For the text-containing cell, return its midpoint in (x, y) coordinate format. 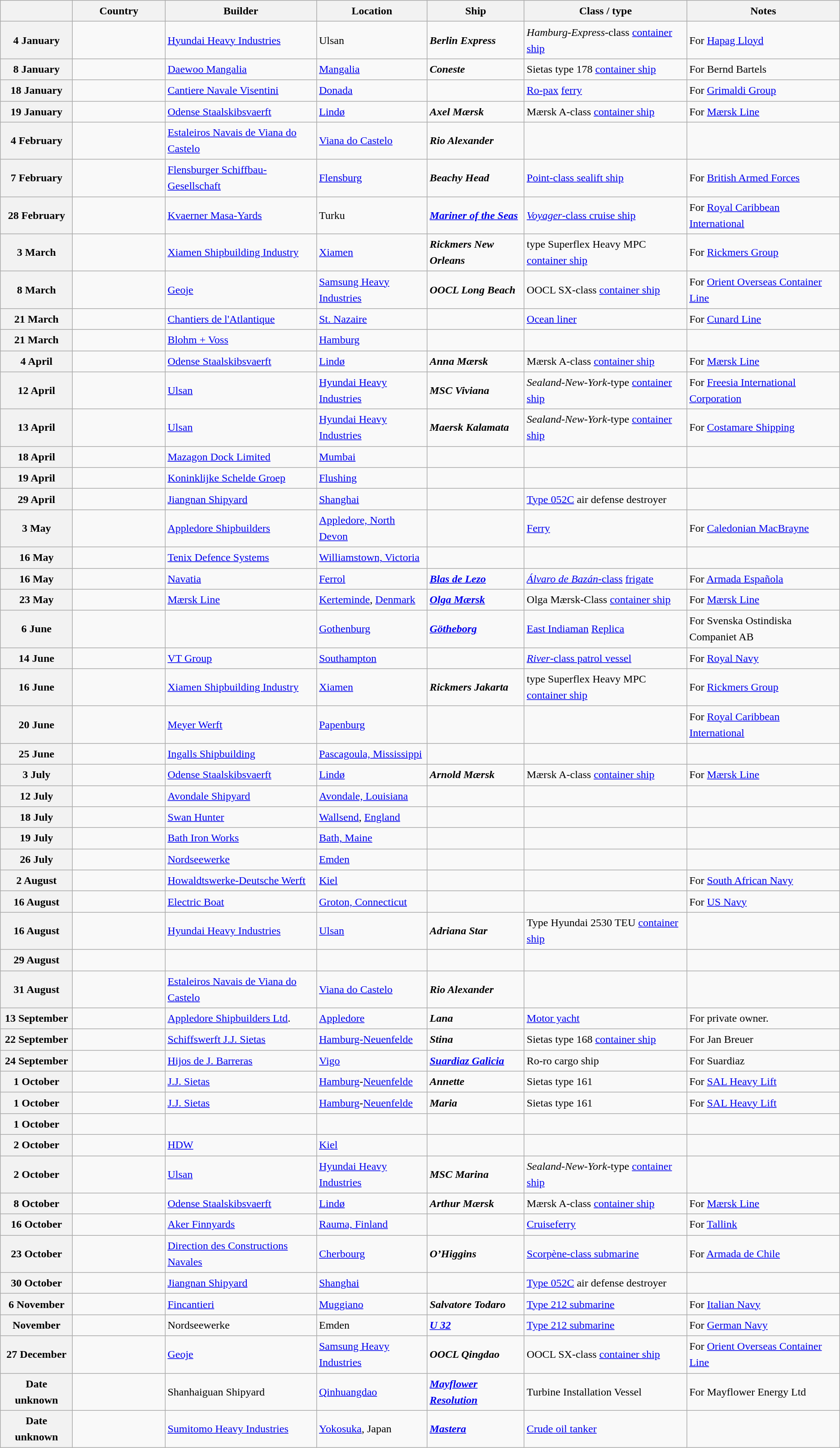
14 June (37, 658)
18 April (37, 457)
VT Group (241, 658)
12 April (37, 390)
Hijos de J. Barreras (241, 1061)
Ingalls Shipbuilding (241, 754)
Koninklijke Schelde Groep (241, 478)
Pascagoula, Mississippi (372, 754)
27 December (37, 1354)
19 April (37, 478)
Mazagon Dock Limited (241, 457)
Anna Mærsk (476, 362)
8 October (37, 1203)
Sietas type 178 container ship (605, 69)
Schiffswerft J.J. Sietas (241, 1039)
For Caledonian MacBrayne (764, 529)
HDW (241, 1145)
Suardiaz Galicia (476, 1061)
For Grimaldi Group (764, 91)
3 July (37, 774)
For Royal Navy (764, 658)
29 April (37, 499)
19 July (37, 838)
4 April (37, 362)
31 August (37, 989)
Appledore Shipbuilders Ltd. (241, 1019)
Rauma, Finland (372, 1225)
16 October (37, 1225)
18 July (37, 818)
For Svenska Ostindiska Companiet AB (764, 629)
Salvatore Todaro (476, 1304)
For South African Navy (764, 880)
Cruiseferry (605, 1225)
Blas de Lezo (476, 579)
4 February (37, 141)
Cherbourg (372, 1254)
26 July (37, 860)
Southampton (372, 658)
For private owner. (764, 1019)
Country (119, 11)
Donada (372, 91)
East Indiaman Replica (605, 629)
19 January (37, 111)
3 May (37, 529)
Mangalia (372, 69)
Blohm + Voss (241, 340)
OOCL Qingdao (476, 1354)
November (37, 1326)
Olga Mærsk-Class container ship (605, 599)
Meyer Werft (241, 724)
Ferrol (372, 579)
Groton, Connecticut (372, 902)
Swan Hunter (241, 818)
Daewoo Mangalia (241, 69)
Motor yacht (605, 1019)
St. Nazaire (372, 319)
Flensburg (372, 178)
Cantiere Navale Visentini (241, 91)
Maria (476, 1103)
Turku (372, 215)
Flensburger Schiffbau-Gesellschaft (241, 178)
Mariner of the Seas (476, 215)
Muggiano (372, 1304)
Coneste (476, 69)
Rickmers New Orleans (476, 252)
Voyager-class cruise ship (605, 215)
Electric Boat (241, 902)
Scorpène-class submarine (605, 1254)
Arnold Mærsk (476, 774)
22 September (37, 1039)
Avondale, Louisiana (372, 796)
Lana (476, 1019)
Ro-pax ferry (605, 91)
Point-class sealift ship (605, 178)
For Tallink (764, 1225)
23 October (37, 1254)
Ocean liner (605, 319)
6 June (37, 629)
Gothenburg (372, 629)
Adriana Star (476, 931)
Flushing (372, 478)
Qinhuangdao (372, 1392)
Bath, Maine (372, 838)
Hamburg-Express-class container ship (605, 40)
2 August (37, 880)
O’Higgins (476, 1254)
Álvaro de Bazán-class frigate (605, 579)
13 September (37, 1019)
7 February (37, 178)
Notes (764, 11)
3 March (37, 252)
Appledore (372, 1019)
Mumbai (372, 457)
Wallsend, England (372, 818)
Mayflower Resolution (476, 1392)
For Jan Breuer (764, 1039)
MSC Marina (476, 1175)
Location (372, 11)
Rickmers Jakarta (476, 687)
Crude oil tanker (605, 1429)
For Freesia International Corporation (764, 390)
Arthur Mærsk (476, 1203)
23 May (37, 599)
U 32 (476, 1326)
For Mayflower Energy Ltd (764, 1392)
Sumitomo Heavy Industries (241, 1429)
Avondale Shipyard (241, 796)
Class / type (605, 11)
Vigo (372, 1061)
12 July (37, 796)
For Bernd Bartels (764, 69)
For US Navy (764, 902)
Berlin Express (476, 40)
30 October (37, 1283)
6 November (37, 1304)
Aker Finnyards (241, 1225)
Appledore, North Devon (372, 529)
8 January (37, 69)
16 June (37, 687)
20 June (37, 724)
Papenburg (372, 724)
Ship (476, 11)
Fincantieri (241, 1304)
For Armada de Chile (764, 1254)
Ro-ro cargo ship (605, 1061)
Appledore Shipbuilders (241, 529)
Turbine Installation Vessel (605, 1392)
24 September (37, 1061)
Builder (241, 11)
Beachy Head (476, 178)
Annette (476, 1081)
Hamburg (372, 340)
Götheborg (476, 629)
For Italian Navy (764, 1304)
8 March (37, 290)
Bath Iron Works (241, 838)
Navatia (241, 579)
Ferry (605, 529)
Maersk Kalamata (476, 428)
28 February (37, 215)
Olga Mærsk (476, 599)
Kerteminde, Denmark (372, 599)
Sietas type 168 container ship (605, 1039)
Axel Mærsk (476, 111)
OOCL Long Beach (476, 290)
For Costamare Shipping (764, 428)
Yokosuka, Japan (372, 1429)
For Cunard Line (764, 319)
25 June (37, 754)
Chantiers de l'Atlantique (241, 319)
Williamstown, Victoria (372, 557)
For British Armed Forces (764, 178)
4 January (37, 40)
18 January (37, 91)
13 April (37, 428)
Mærsk Line (241, 599)
Stina (476, 1039)
For Suardiaz (764, 1061)
For German Navy (764, 1326)
River-class patrol vessel (605, 658)
Mastera (476, 1429)
MSC Viviana (476, 390)
Shanhaiguan Shipyard (241, 1392)
29 August (37, 960)
Howaldtswerke-Deutsche Werft (241, 880)
Direction des Constructions Navales (241, 1254)
Kvaerner Masa-Yards (241, 215)
Type Hyundai 2530 TEU container ship (605, 931)
Tenix Defence Systems (241, 557)
For Hapag Lloyd (764, 40)
For Armada Española (764, 579)
